Output the (X, Y) coordinate of the center of the cell containing the given text.  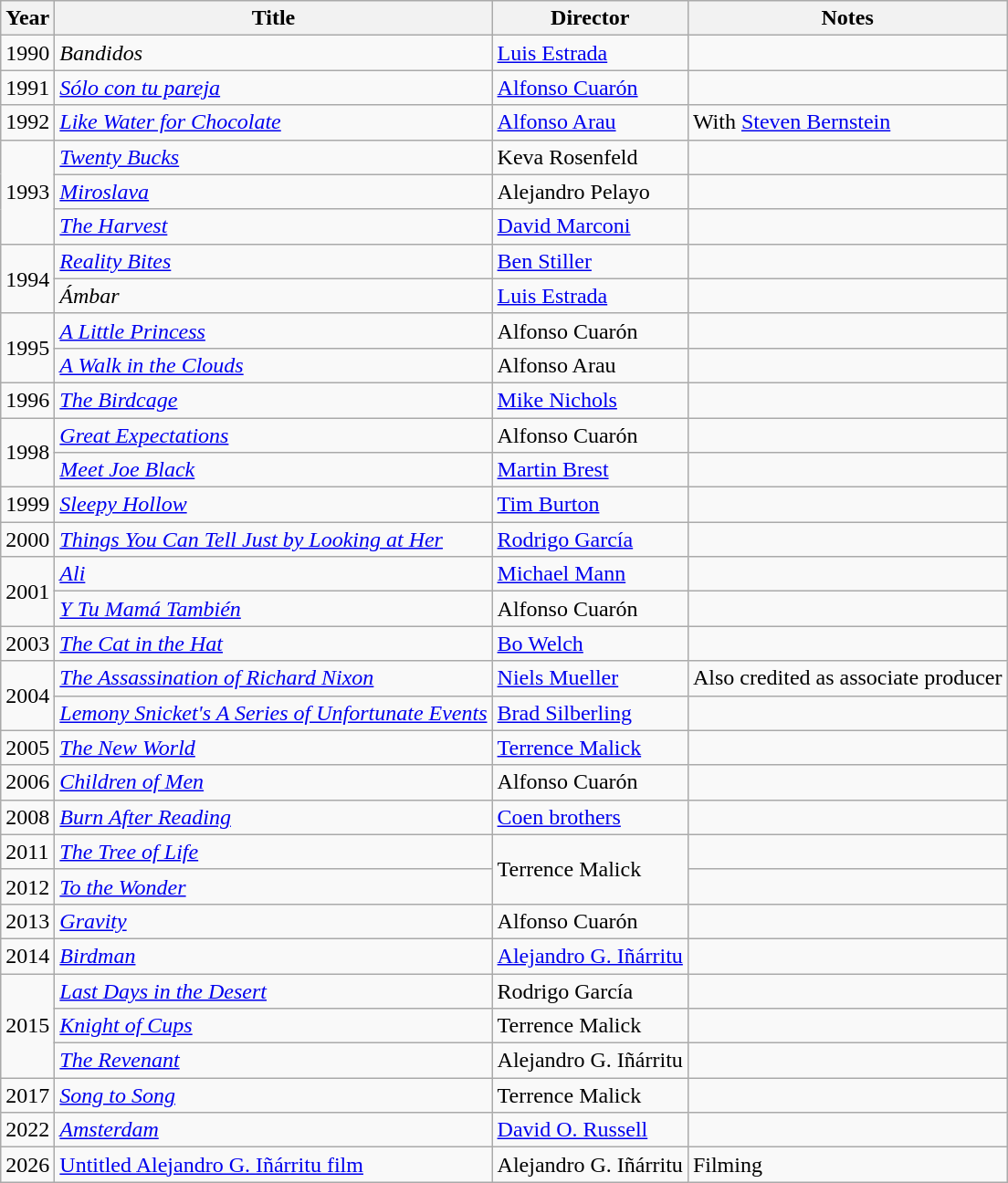
The New World (274, 748)
Bo Welch (590, 644)
Reality Bites (274, 261)
2004 (27, 696)
2003 (27, 644)
Knight of Cups (274, 1026)
2013 (27, 921)
Great Expectations (274, 435)
1998 (27, 453)
1991 (27, 88)
2015 (27, 1025)
1994 (27, 278)
With Steven Bernstein (847, 122)
David Marconi (590, 226)
The Assassination of Richard Nixon (274, 678)
Burn After Reading (274, 817)
Filming (847, 1165)
Title (274, 18)
The Tree of Life (274, 852)
Also credited as associate producer (847, 678)
The Cat in the Hat (274, 644)
2000 (27, 539)
Mike Nichols (590, 400)
Martin Brest (590, 470)
2005 (27, 748)
Lemony Snicket's A Series of Unfortunate Events (274, 713)
Notes (847, 18)
Alejandro Pelayo (590, 192)
To the Wonder (274, 886)
Coen brothers (590, 817)
2008 (27, 817)
Last Days in the Desert (274, 990)
Niels Mueller (590, 678)
Director (590, 18)
The Harvest (274, 226)
Like Water for Chocolate (274, 122)
1999 (27, 505)
A Little Princess (274, 330)
The Birdcage (274, 400)
Year (27, 18)
Song to Song (274, 1095)
2012 (27, 886)
2014 (27, 956)
1996 (27, 400)
Brad Silberling (590, 713)
Michael Mann (590, 574)
Tim Burton (590, 505)
Keva Rosenfeld (590, 157)
Meet Joe Black (274, 470)
Birdman (274, 956)
Amsterdam (274, 1130)
1992 (27, 122)
The Revenant (274, 1061)
1993 (27, 192)
Untitled Alejandro G. Iñárritu film (274, 1165)
Ámbar (274, 296)
Miroslava (274, 192)
2022 (27, 1130)
Y Tu Mamá También (274, 609)
Things You Can Tell Just by Looking at Her (274, 539)
2001 (27, 591)
1990 (27, 53)
2011 (27, 852)
Sleepy Hollow (274, 505)
Ali (274, 574)
Gravity (274, 921)
Ben Stiller (590, 261)
Bandidos (274, 53)
1995 (27, 348)
2017 (27, 1095)
Sólo con tu pareja (274, 88)
Twenty Bucks (274, 157)
2026 (27, 1165)
Children of Men (274, 782)
A Walk in the Clouds (274, 365)
David O. Russell (590, 1130)
2006 (27, 782)
